Search for the cell housing the specified text and yield its [X, Y] center coordinate. 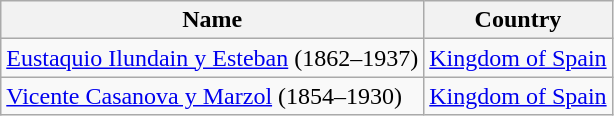
Name [212, 20]
Vicente Casanova y Marzol (1854–1930) [212, 96]
Country [518, 20]
Eustaquio Ilundain y Esteban (1862–1937) [212, 58]
